Detect which cell encompasses the target text, then output its (X, Y) center coordinate. 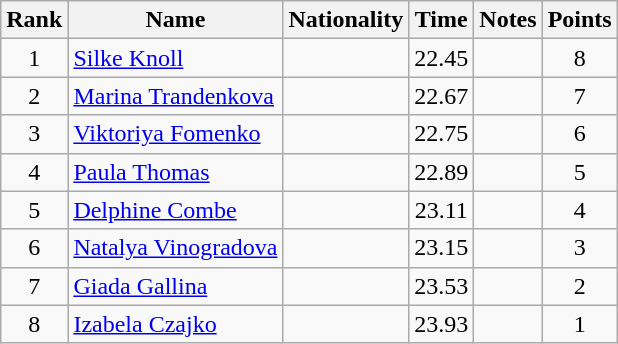
Izabela Czajko (176, 324)
Time (442, 20)
22.45 (442, 58)
Name (176, 20)
22.89 (442, 172)
Natalya Vinogradova (176, 248)
Giada Gallina (176, 286)
22.75 (442, 134)
Silke Knoll (176, 58)
Notes (508, 20)
Points (580, 20)
Rank (34, 20)
Viktoriya Fomenko (176, 134)
23.53 (442, 286)
23.11 (442, 210)
Paula Thomas (176, 172)
Delphine Combe (176, 210)
Nationality (346, 20)
23.15 (442, 248)
22.67 (442, 96)
23.93 (442, 324)
Marina Trandenkova (176, 96)
